Detect which cell encompasses the target text, then output its (X, Y) center coordinate. 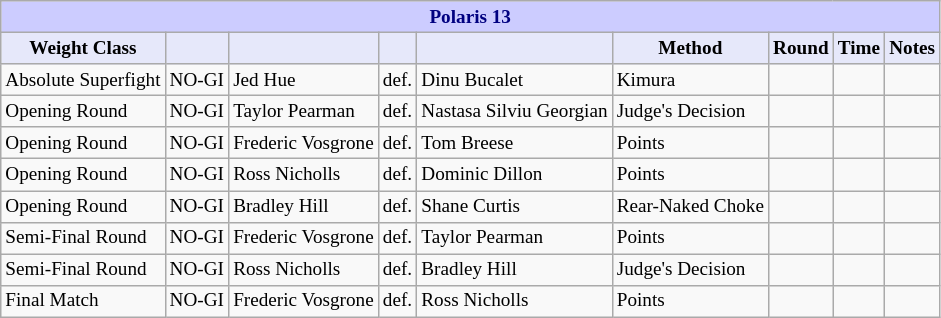
Time (858, 48)
Rear-Naked Choke (690, 206)
Nastasa Silviu Georgian (514, 111)
Dinu Bucalet (514, 80)
Dominic Dillon (514, 175)
Polaris 13 (470, 17)
Notes (912, 48)
Round (802, 48)
Jed Hue (304, 80)
Shane Curtis (514, 206)
Kimura (690, 80)
Absolute Superfight (83, 80)
Tom Breese (514, 143)
Method (690, 48)
Final Match (83, 301)
Weight Class (83, 48)
